Pinpoint the cell where the given text exists, returning its (x, y) midpoint coordinate. 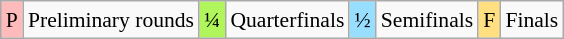
½ (362, 20)
P (12, 20)
Semifinals (427, 20)
Preliminary rounds (111, 20)
F (489, 20)
Finals (532, 20)
Quarterfinals (287, 20)
¼ (212, 20)
